Output the (x, y) coordinate of the center of the cell containing the given text.  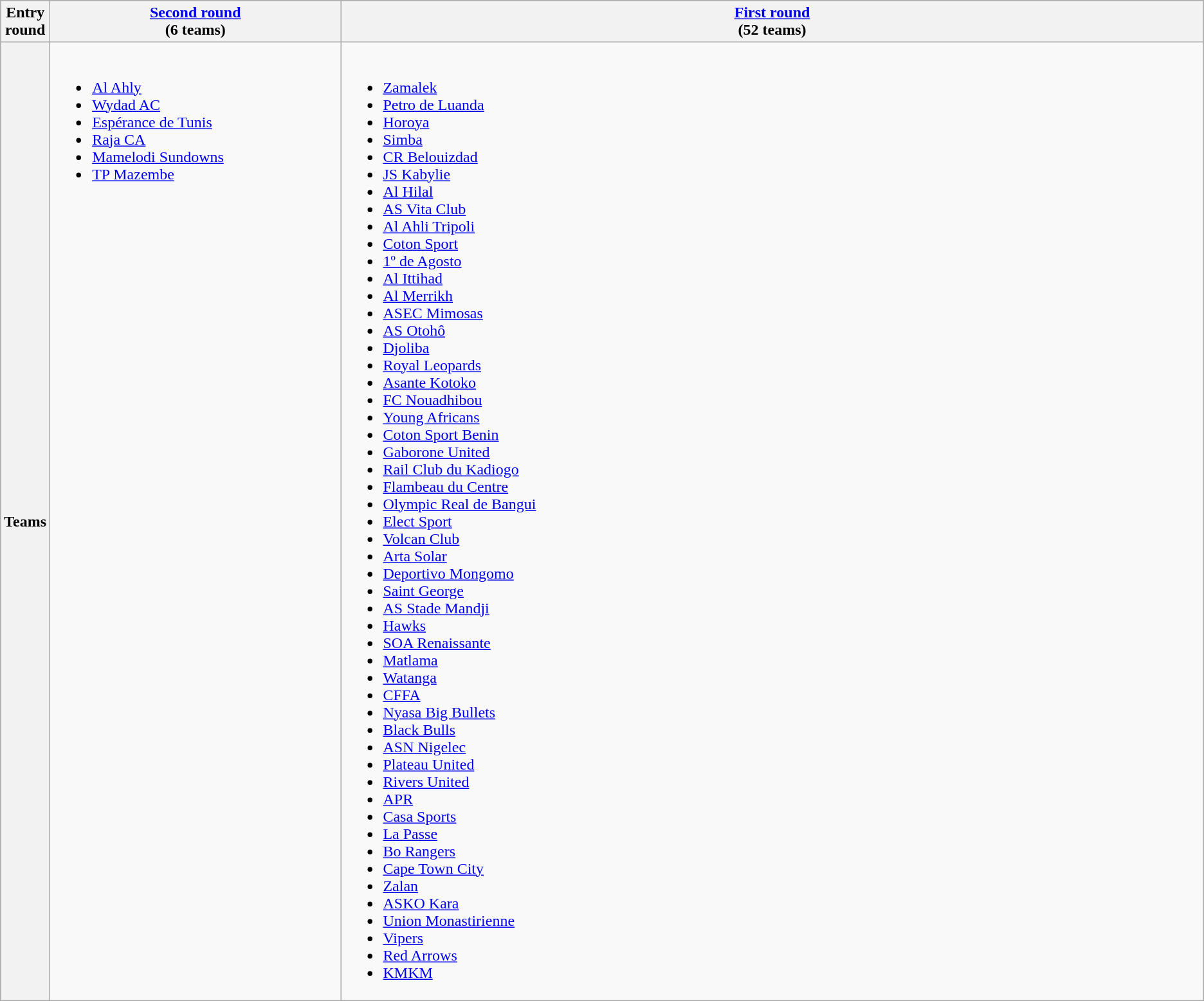
Second round(6 teams) (196, 22)
First round(52 teams) (772, 22)
Entry round (26, 22)
Teams (26, 521)
Al Ahly Wydad AC Espérance de Tunis Raja CA Mamelodi Sundowns TP Mazembe (196, 521)
